Pinpoint the cell where the given text exists, returning its (X, Y) midpoint coordinate. 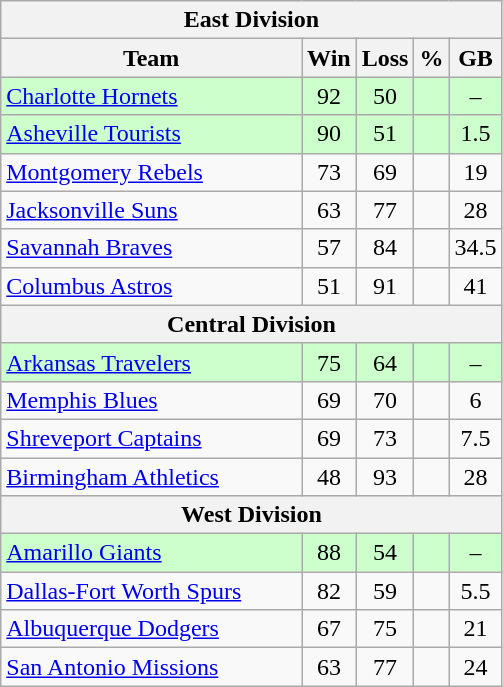
91 (385, 286)
Arkansas Travelers (152, 362)
East Division (252, 20)
24 (476, 667)
Team (152, 58)
90 (330, 134)
% (432, 58)
82 (330, 591)
64 (385, 362)
48 (330, 477)
5.5 (476, 591)
7.5 (476, 438)
West Division (252, 515)
34.5 (476, 248)
Birmingham Athletics (152, 477)
88 (330, 553)
57 (330, 248)
19 (476, 172)
GB (476, 58)
6 (476, 400)
70 (385, 400)
92 (330, 96)
Charlotte Hornets (152, 96)
Columbus Astros (152, 286)
59 (385, 591)
Asheville Tourists (152, 134)
54 (385, 553)
Central Division (252, 324)
Jacksonville Suns (152, 210)
Savannah Braves (152, 248)
Montgomery Rebels (152, 172)
San Antonio Missions (152, 667)
Loss (385, 58)
41 (476, 286)
84 (385, 248)
1.5 (476, 134)
Albuquerque Dodgers (152, 629)
Shreveport Captains (152, 438)
Amarillo Giants (152, 553)
93 (385, 477)
Memphis Blues (152, 400)
50 (385, 96)
Dallas-Fort Worth Spurs (152, 591)
21 (476, 629)
67 (330, 629)
Win (330, 58)
